Output the (X, Y) coordinate of the center of the cell containing the given text.  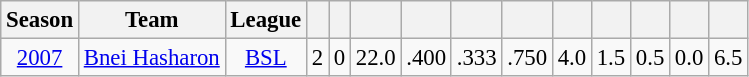
22.0 (376, 58)
0 (340, 58)
.400 (426, 58)
League (266, 20)
6.5 (728, 58)
0.0 (690, 58)
Team (152, 20)
Season (40, 20)
Bnei Hasharon (152, 58)
2 (318, 58)
.333 (476, 58)
2007 (40, 58)
1.5 (610, 58)
4.0 (572, 58)
BSL (266, 58)
0.5 (650, 58)
.750 (527, 58)
